For the text-containing cell, return its midpoint in [X, Y] coordinate format. 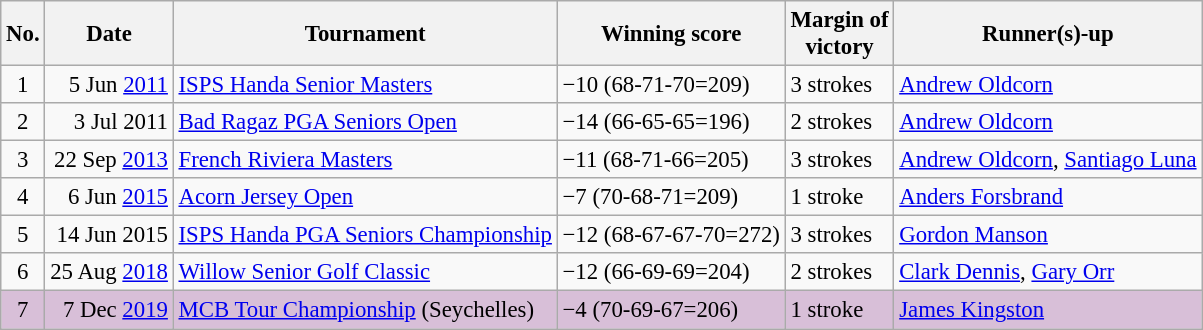
−10 (68-71-70=209) [671, 85]
−12 (68-67-67-70=272) [671, 235]
Date [109, 34]
Clark Dennis, Gary Orr [1048, 273]
7 [23, 310]
6 [23, 273]
Acorn Jersey Open [365, 197]
25 Aug 2018 [109, 273]
14 Jun 2015 [109, 235]
5 [23, 235]
James Kingston [1048, 310]
2 [23, 122]
6 Jun 2015 [109, 197]
Winning score [671, 34]
Andrew Oldcorn, Santiago Luna [1048, 160]
Bad Ragaz PGA Seniors Open [365, 122]
Tournament [365, 34]
5 Jun 2011 [109, 85]
1 [23, 85]
7 Dec 2019 [109, 310]
−14 (66-65-65=196) [671, 122]
ISPS Handa PGA Seniors Championship [365, 235]
Willow Senior Golf Classic [365, 273]
22 Sep 2013 [109, 160]
Runner(s)-up [1048, 34]
Gordon Manson [1048, 235]
ISPS Handa Senior Masters [365, 85]
3 [23, 160]
−12 (66-69-69=204) [671, 273]
Margin ofvictory [840, 34]
4 [23, 197]
−4 (70-69-67=206) [671, 310]
−7 (70-68-71=209) [671, 197]
No. [23, 34]
French Riviera Masters [365, 160]
3 Jul 2011 [109, 122]
Anders Forsbrand [1048, 197]
MCB Tour Championship (Seychelles) [365, 310]
−11 (68-71-66=205) [671, 160]
